Pinpoint the cell where the given text exists, returning its (x, y) midpoint coordinate. 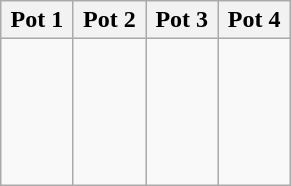
Pot 2 (109, 20)
Pot 3 (182, 20)
Pot 1 (37, 20)
Pot 4 (254, 20)
